Detect which cell encompasses the target text, then output its (X, Y) center coordinate. 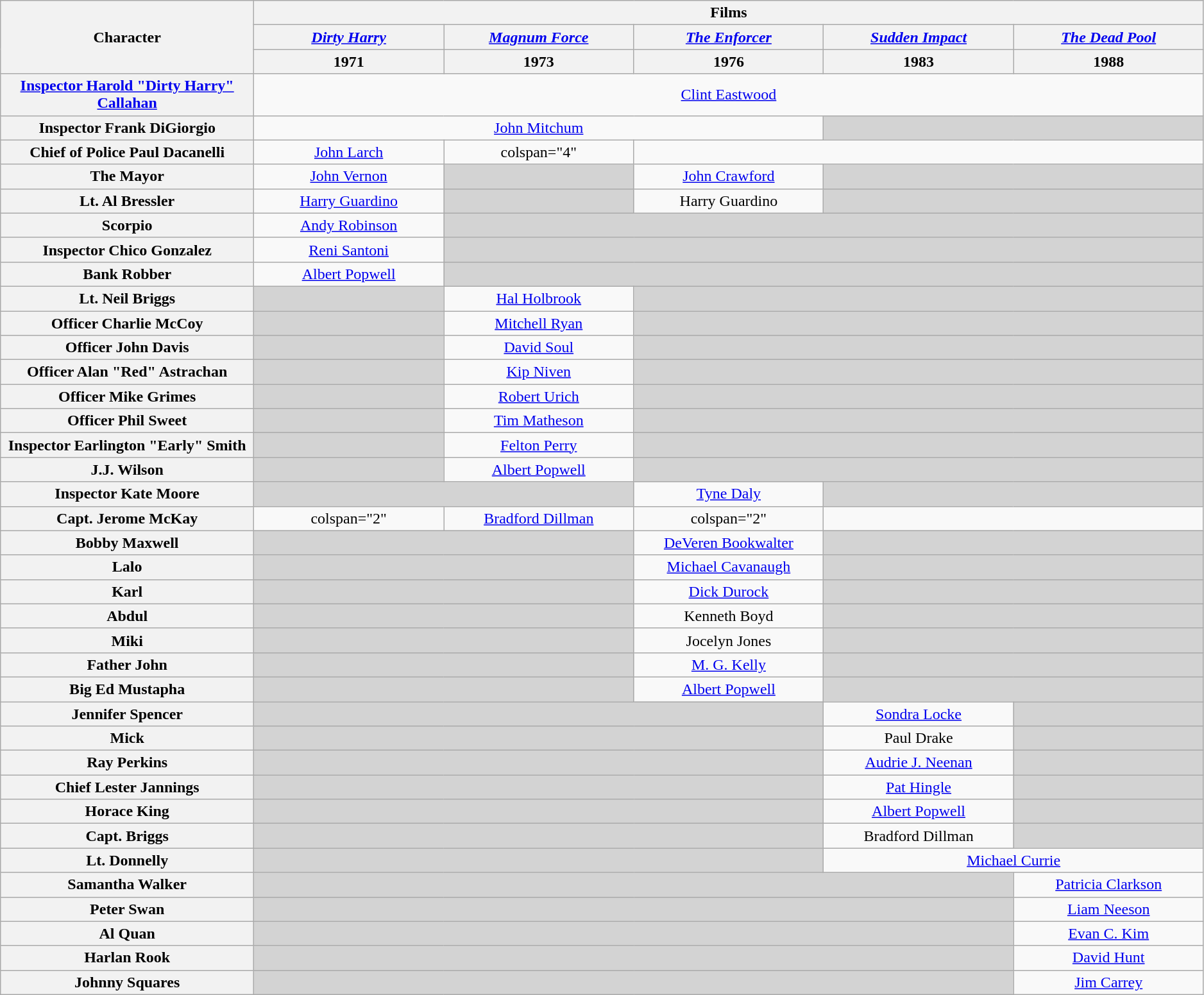
Capt. Briggs (127, 836)
Mick (127, 738)
The Dead Pool (1108, 37)
Lt. Al Bressler (127, 201)
Inspector Kate Moore (127, 494)
Tim Matheson (539, 421)
colspan="4" (539, 152)
Peter Swan (127, 909)
Horace King (127, 812)
John Larch (349, 152)
Officer Charlie McCoy (127, 323)
J.J. Wilson (127, 470)
Pat Hingle (919, 787)
1973 (539, 62)
Ray Perkins (127, 763)
Officer Alan "Red" Astrachan (127, 372)
Jennifer Spencer (127, 714)
Bank Robber (127, 274)
David Hunt (1108, 958)
Sondra Locke (919, 714)
Bobby Maxwell (127, 543)
Officer Phil Sweet (127, 421)
Harlan Rook (127, 958)
Evan C. Kim (1108, 933)
Father John (127, 665)
Scorpio (127, 225)
Lalo (127, 567)
Hal Holbrook (539, 298)
Jim Carrey (1108, 982)
Michael Cavanaugh (729, 567)
Paul Drake (919, 738)
Abdul (127, 616)
Lt. Donnelly (127, 860)
John Mitchum (539, 128)
Miki (127, 640)
Inspector Harold "Dirty Harry" Callahan (127, 95)
Dirty Harry (349, 37)
DeVeren Bookwalter (729, 543)
Patricia Clarkson (1108, 885)
1971 (349, 62)
1988 (1108, 62)
1983 (919, 62)
The Mayor (127, 176)
Samantha Walker (127, 885)
Al Quan (127, 933)
Kip Niven (539, 372)
M. G. Kelly (729, 665)
Robert Urich (539, 396)
Inspector Earlington "Early" Smith (127, 445)
Inspector Frank DiGiorgio (127, 128)
Films (729, 13)
Felton Perry (539, 445)
Liam Neeson (1108, 909)
Capt. Jerome McKay (127, 518)
1976 (729, 62)
Chief of Police Paul Dacanelli (127, 152)
Kenneth Boyd (729, 616)
Character (127, 37)
Karl (127, 591)
Inspector Chico Gonzalez (127, 250)
David Soul (539, 348)
Michael Currie (1013, 860)
Magnum Force (539, 37)
Dick Durock (729, 591)
Officer Mike Grimes (127, 396)
Andy Robinson (349, 225)
Clint Eastwood (729, 95)
Reni Santoni (349, 250)
Audrie J. Neenan (919, 763)
Chief Lester Jannings (127, 787)
Officer John Davis (127, 348)
John Crawford (729, 176)
Sudden Impact (919, 37)
The Enforcer (729, 37)
John Vernon (349, 176)
Big Ed Mustapha (127, 689)
Tyne Daly (729, 494)
Johnny Squares (127, 982)
Jocelyn Jones (729, 640)
Mitchell Ryan (539, 323)
Lt. Neil Briggs (127, 298)
